Locate the cell with the specified text and output its (X, Y) center coordinate. 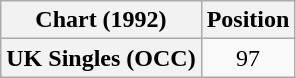
Position (248, 20)
97 (248, 58)
UK Singles (OCC) (101, 58)
Chart (1992) (101, 20)
